Determine the [X, Y] coordinate at the center of the cell enclosing the given text.  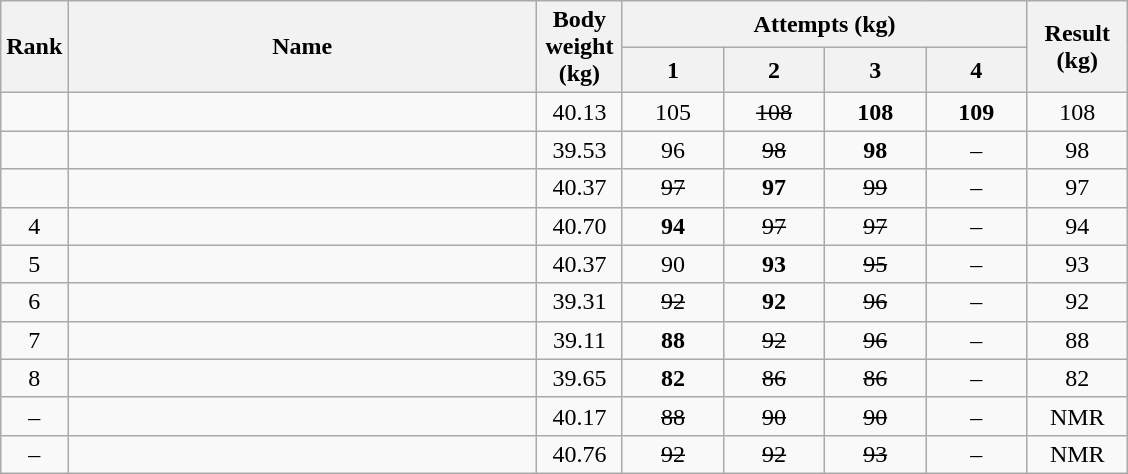
39.65 [579, 378]
95 [876, 264]
Rank [34, 47]
39.31 [579, 302]
105 [672, 112]
40.76 [579, 454]
8 [34, 378]
40.17 [579, 416]
39.11 [579, 340]
7 [34, 340]
5 [34, 264]
Name [302, 47]
3 [876, 70]
Result (kg) [1078, 47]
39.53 [579, 150]
Body weight (kg) [579, 47]
40.13 [579, 112]
99 [876, 188]
1 [672, 70]
109 [976, 112]
40.70 [579, 226]
Attempts (kg) [824, 24]
2 [774, 70]
6 [34, 302]
